Capture the cell that displays the provided text and extract its (X, Y) central coordinate. 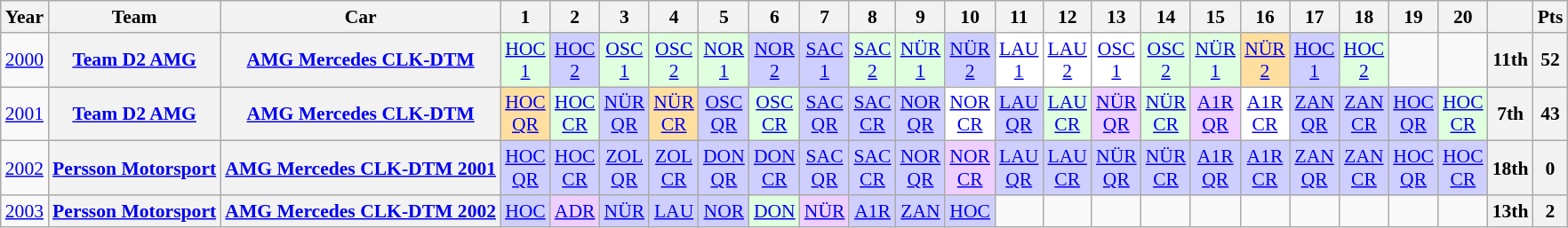
ZAN (921, 211)
16 (1265, 17)
Team (134, 17)
NOR1 (724, 60)
4 (674, 17)
8 (872, 17)
1 (525, 17)
AMG Mercedes CLK-DTM 2002 (361, 211)
LAU (674, 211)
DON (775, 211)
DONQR (724, 169)
10 (970, 17)
6 (775, 17)
17 (1315, 17)
SAC1 (825, 60)
Year (25, 17)
NOR2 (775, 60)
Car (361, 17)
11 (1019, 17)
0 (1550, 169)
DONCR (775, 169)
18th (1511, 169)
2001 (25, 114)
LAU1 (1019, 60)
2002 (25, 169)
OSCQR (724, 114)
11th (1511, 60)
2003 (25, 211)
9 (921, 17)
7th (1511, 114)
2000 (25, 60)
18 (1364, 17)
LAU2 (1067, 60)
ZOLQR (625, 169)
13 (1116, 17)
NOR (724, 211)
Pts (1550, 17)
52 (1550, 60)
AMG Mercedes CLK-DTM 2001 (361, 169)
A1R (872, 211)
19 (1413, 17)
7 (825, 17)
5 (724, 17)
12 (1067, 17)
ADR (575, 211)
ZOLCR (674, 169)
3 (625, 17)
14 (1166, 17)
SAC2 (872, 60)
13th (1511, 211)
43 (1550, 114)
15 (1215, 17)
OSCCR (775, 114)
20 (1463, 17)
